Find where the given text appears and provide that cell's center as [X, Y] coordinate. 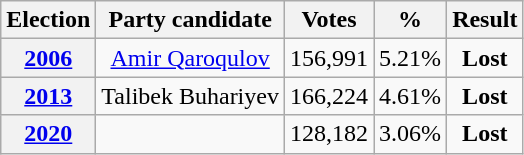
Result [485, 20]
Party candidate [190, 20]
5.21% [410, 58]
3.06% [410, 134]
Amir Qaroqulov [190, 58]
128,182 [328, 134]
Talibek Buhariyev [190, 96]
4.61% [410, 96]
% [410, 20]
2006 [48, 58]
Election [48, 20]
156,991 [328, 58]
166,224 [328, 96]
2013 [48, 96]
2020 [48, 134]
Votes [328, 20]
